Provide the [x, y] coordinate of the cell's center where the given text is located.  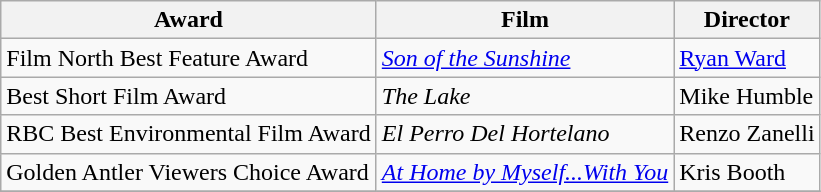
Film North Best Feature Award [189, 58]
Son of the Sunshine [524, 58]
Director [747, 20]
Ryan Ward [747, 58]
Renzo Zanelli [747, 134]
El Perro Del Hortelano [524, 134]
Film [524, 20]
Golden Antler Viewers Choice Award [189, 172]
Kris Booth [747, 172]
Mike Humble [747, 96]
The Lake [524, 96]
RBC Best Environmental Film Award [189, 134]
Award [189, 20]
At Home by Myself...With You [524, 172]
Best Short Film Award [189, 96]
